Detect which cell encompasses the target text, then output its [x, y] center coordinate. 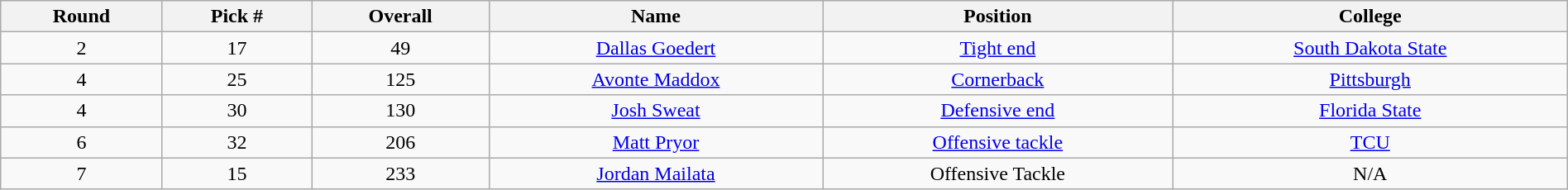
233 [400, 173]
N/A [1370, 173]
Matt Pryor [655, 142]
Avonte Maddox [655, 79]
Florida State [1370, 111]
South Dakota State [1370, 48]
32 [237, 142]
TCU [1370, 142]
Tight end [997, 48]
17 [237, 48]
6 [81, 142]
25 [237, 79]
Pittsburgh [1370, 79]
Offensive tackle [997, 142]
2 [81, 48]
Name [655, 17]
7 [81, 173]
Dallas Goedert [655, 48]
30 [237, 111]
Defensive end [997, 111]
Offensive Tackle [997, 173]
College [1370, 17]
15 [237, 173]
125 [400, 79]
206 [400, 142]
Josh Sweat [655, 111]
Overall [400, 17]
Jordan Mailata [655, 173]
Position [997, 17]
Pick # [237, 17]
49 [400, 48]
Round [81, 17]
Cornerback [997, 79]
130 [400, 111]
